Determine the (X, Y) coordinate at the center of the cell enclosing the given text.  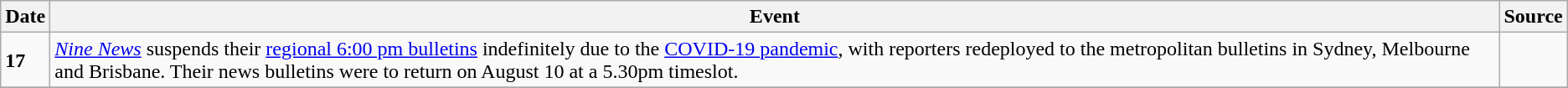
17 (25, 60)
Source (1533, 17)
Date (25, 17)
Event (775, 17)
